Find where the given text appears and provide that cell's center as (x, y) coordinate. 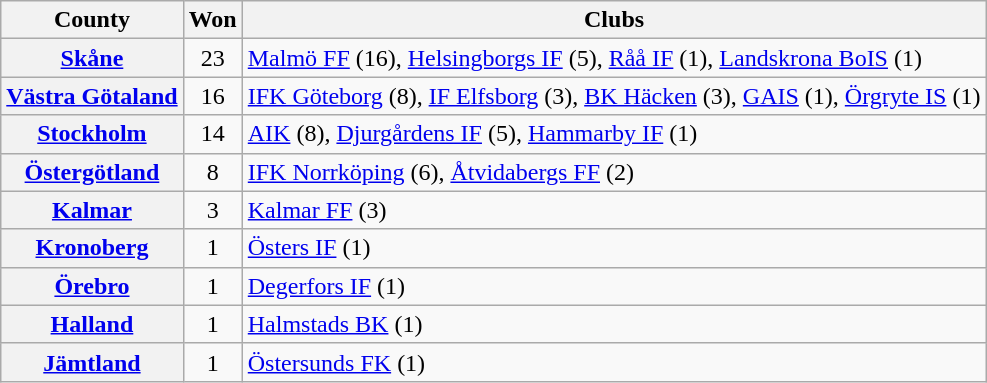
Stockholm (92, 134)
IFK Göteborg (8), IF Elfsborg (3), BK Häcken (3), GAIS (1), Örgryte IS (1) (614, 96)
Kalmar FF (3) (614, 210)
14 (212, 134)
8 (212, 172)
Kalmar (92, 210)
Västra Götaland (92, 96)
23 (212, 58)
Kronoberg (92, 248)
16 (212, 96)
Östersunds FK (1) (614, 362)
Won (212, 20)
Degerfors IF (1) (614, 286)
Malmö FF (16), Helsingborgs IF (5), Råå IF (1), Landskrona BoIS (1) (614, 58)
Örebro (92, 286)
Jämtland (92, 362)
Clubs (614, 20)
Halland (92, 324)
County (92, 20)
Östers IF (1) (614, 248)
AIK (8), Djurgårdens IF (5), Hammarby IF (1) (614, 134)
IFK Norrköping (6), Åtvidabergs FF (2) (614, 172)
3 (212, 210)
Östergötland (92, 172)
Halmstads BK (1) (614, 324)
Skåne (92, 58)
